Detect which cell encompasses the target text, then output its (x, y) center coordinate. 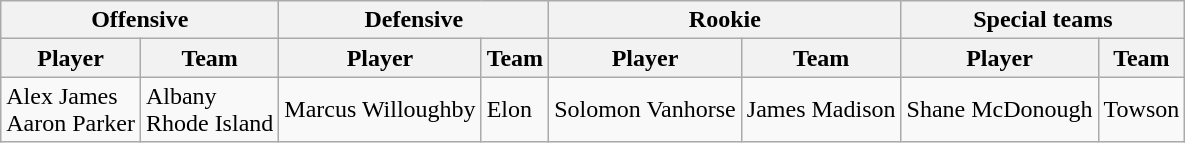
Elon (515, 110)
Shane McDonough (1000, 110)
Defensive (414, 20)
Offensive (140, 20)
Solomon Vanhorse (646, 110)
Rookie (725, 20)
Alex JamesAaron Parker (71, 110)
AlbanyRhode Island (209, 110)
Towson (1142, 110)
Special teams (1043, 20)
James Madison (821, 110)
Marcus Willoughby (380, 110)
